Return (X, Y) of the center of cell containing provided text 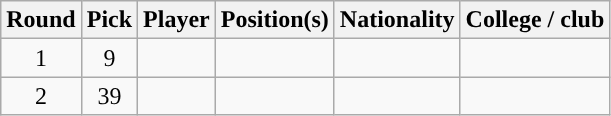
Position(s) (274, 20)
Round (41, 20)
Nationality (397, 20)
College / club (535, 20)
39 (109, 96)
2 (41, 96)
Player (177, 20)
9 (109, 58)
1 (41, 58)
Pick (109, 20)
